From the cell containing the given text, extract its center point as (x, y) coordinate. 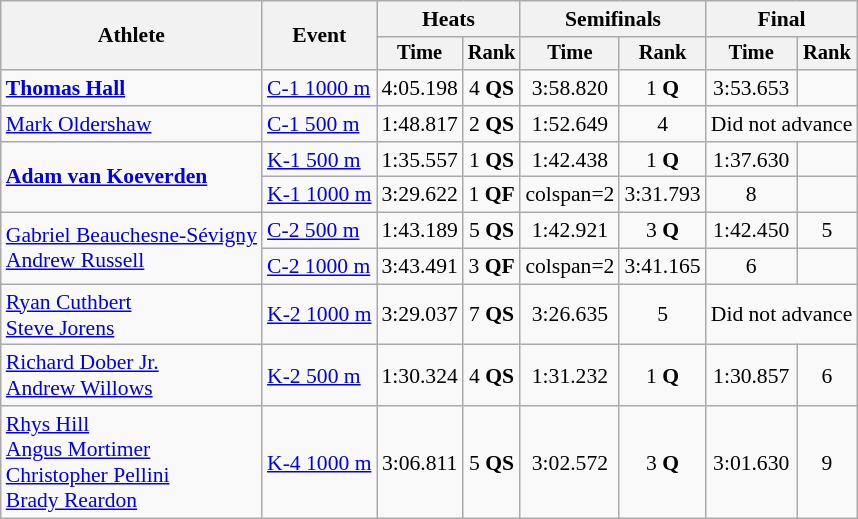
1:52.649 (570, 124)
3:29.622 (419, 195)
3:31.793 (662, 195)
3:02.572 (570, 462)
Rhys Hill Angus MortimerChristopher PelliniBrady Reardon (132, 462)
Athlete (132, 36)
C-2 500 m (319, 231)
3:58.820 (570, 88)
C-1 500 m (319, 124)
1:30.857 (752, 376)
1:35.557 (419, 160)
K-2 500 m (319, 376)
1:48.817 (419, 124)
8 (752, 195)
1:31.232 (570, 376)
3:01.630 (752, 462)
1:42.450 (752, 231)
Gabriel Beauchesne-SévignyAndrew Russell (132, 248)
K-1 1000 m (319, 195)
1 QS (492, 160)
Ryan CuthbertSteve Jorens (132, 314)
4 (662, 124)
1:43.189 (419, 231)
C-1 1000 m (319, 88)
Thomas Hall (132, 88)
K-4 1000 m (319, 462)
7 QS (492, 314)
1:42.921 (570, 231)
C-2 1000 m (319, 267)
1:30.324 (419, 376)
2 QS (492, 124)
Heats (448, 19)
4:05.198 (419, 88)
Semifinals (612, 19)
1:37.630 (752, 160)
K-2 1000 m (319, 314)
Event (319, 36)
3 QF (492, 267)
3:53.653 (752, 88)
3:26.635 (570, 314)
1 QF (492, 195)
3:06.811 (419, 462)
Final (782, 19)
3:29.037 (419, 314)
Adam van Koeverden (132, 178)
Richard Dober Jr.Andrew Willows (132, 376)
K-1 500 m (319, 160)
9 (828, 462)
Mark Oldershaw (132, 124)
3:43.491 (419, 267)
3:41.165 (662, 267)
1:42.438 (570, 160)
